For the text-containing cell, return its midpoint in (x, y) coordinate format. 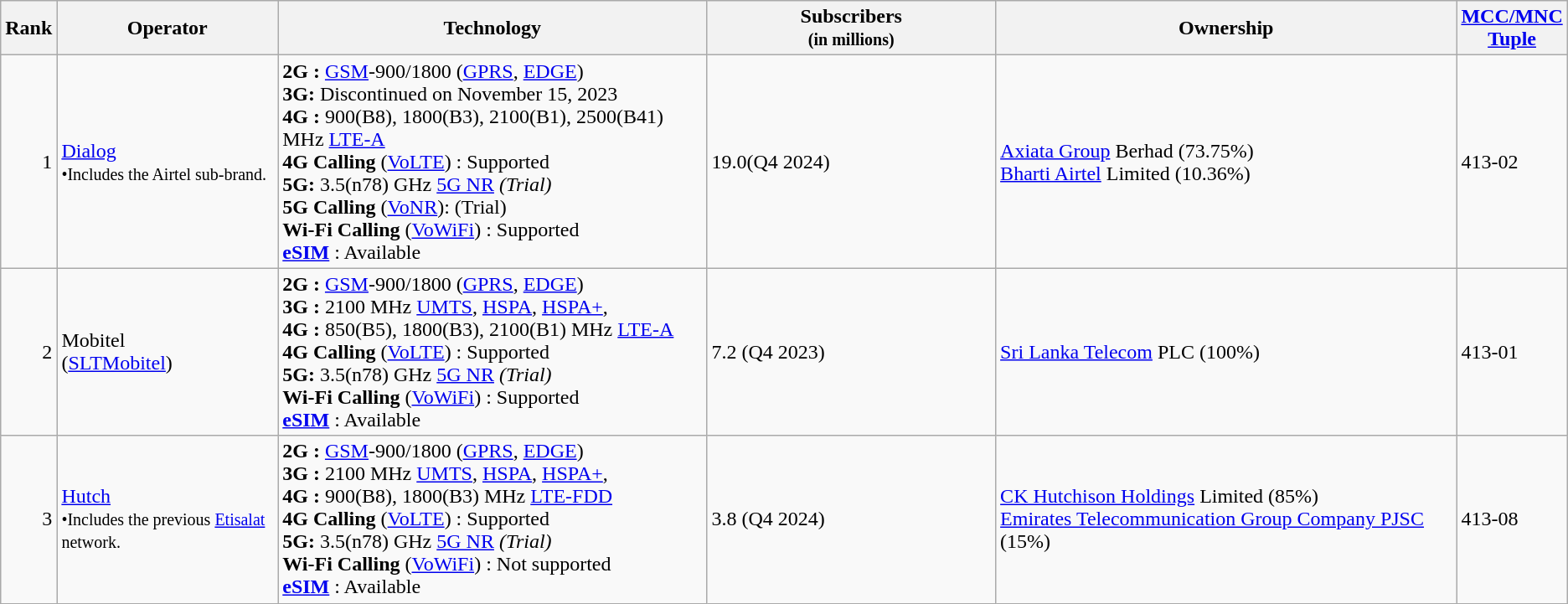
Subscribers(in millions) (851, 28)
Axiata Group Berhad (73.75%) Bharti Airtel Limited (10.36%) (1226, 162)
Dialog•Includes the Airtel sub-brand. (168, 162)
1 (28, 162)
3.8 (Q4 2024) (851, 519)
413-01 (1512, 352)
Ownership (1226, 28)
MCC/MNC Tuple (1512, 28)
19.0(Q4 2024) (851, 162)
Rank (28, 28)
CK Hutchison Holdings Limited (85%)Emirates Telecommunication Group Company PJSC (15%) (1226, 519)
Operator (168, 28)
413-02 (1512, 162)
Sri Lanka Telecom PLC (100%) (1226, 352)
3 (28, 519)
Hutch•Includes the previous Etisalat network. (168, 519)
7.2 (Q4 2023) (851, 352)
Mobitel(SLTMobitel) (168, 352)
Technology (493, 28)
2 (28, 352)
413-08 (1512, 519)
